Pinpoint the cell where the given text exists, returning its (x, y) midpoint coordinate. 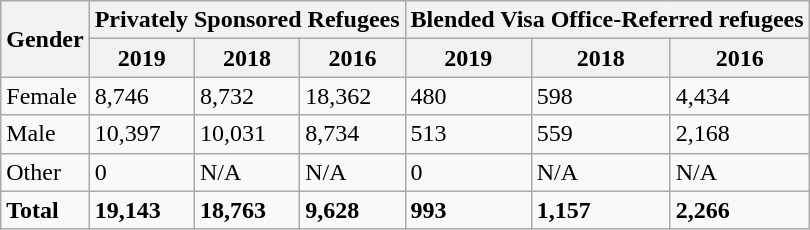
8,746 (142, 96)
4,434 (740, 96)
Total (45, 210)
Gender (45, 39)
1,157 (600, 210)
598 (600, 96)
10,031 (246, 134)
2,168 (740, 134)
480 (468, 96)
Blended Visa Office-Referred refugees (607, 20)
18,362 (352, 96)
8,734 (352, 134)
Female (45, 96)
559 (600, 134)
Privately Sponsored Refugees (247, 20)
Other (45, 172)
2,266 (740, 210)
513 (468, 134)
9,628 (352, 210)
Male (45, 134)
18,763 (246, 210)
8,732 (246, 96)
10,397 (142, 134)
19,143 (142, 210)
993 (468, 210)
